From the cell containing the given text, extract its center point as (x, y) coordinate. 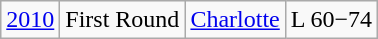
L 60−74 (331, 20)
2010 (30, 20)
Charlotte (235, 20)
First Round (122, 20)
